Locate the cell with the specified text and output its (x, y) center coordinate. 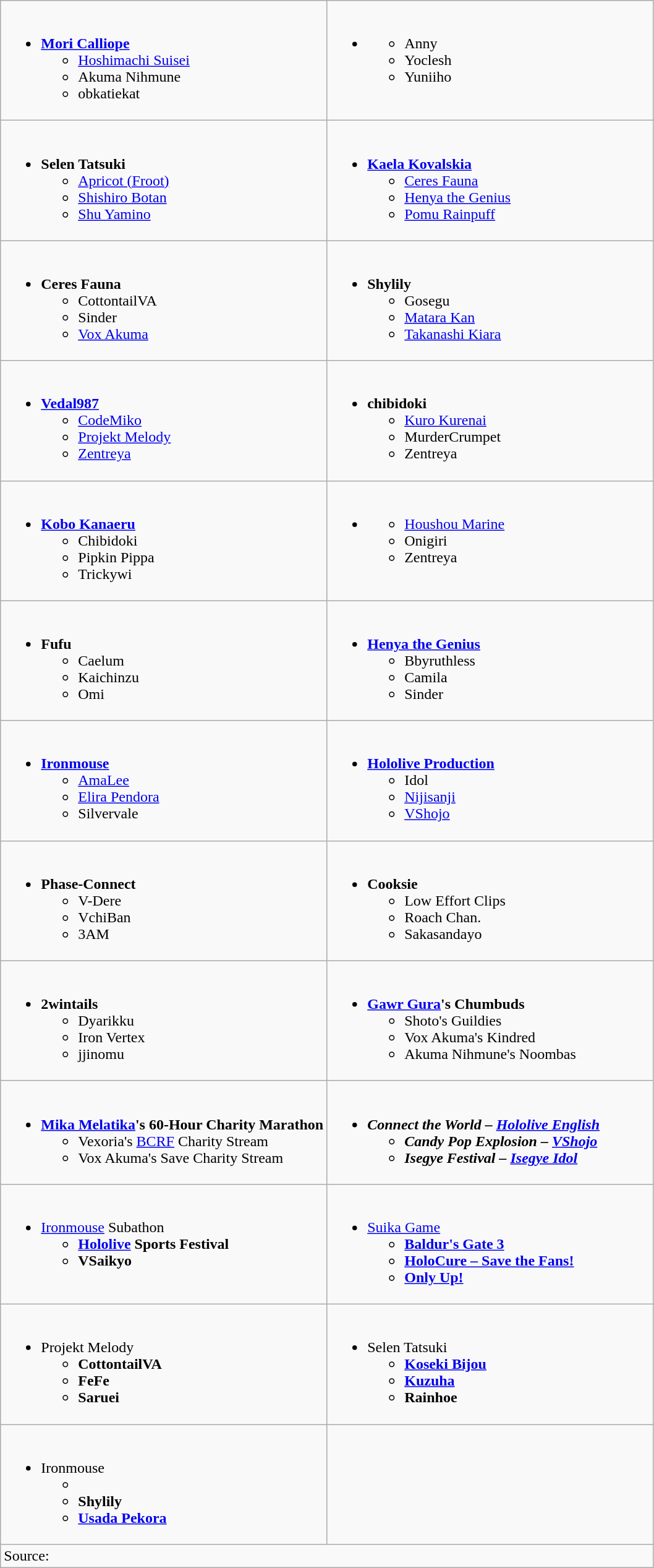
Kaela KovalskiaCeres FaunaHenya the GeniusPomu Rainpuff (490, 181)
2wintailsDyarikkuIron Vertexjjinomu (164, 1021)
Connect the World – Hololive EnglishCandy Pop Explosion – VShojoIsegye Festival – Isegye Idol (490, 1132)
Vedal987CodeMikoProjekt MelodyZentreya (164, 421)
Kobo KanaeruChibidokiPipkin PippaTrickywi (164, 541)
Mika Melatika's 60-Hour Charity MarathonVexoria's BCRF Charity StreamVox Akuma's Save Charity Stream (164, 1132)
Mori CalliopeHoshimachi SuiseiAkuma Nihmuneobkatiekat (164, 61)
Phase-ConnectV-DereVchiBan3AM (164, 901)
Projekt MelodyCottontailVAFeFeSaruei (164, 1364)
Source: (327, 1556)
IronmouseShylilyUsada Pekora (164, 1484)
ShylilyGoseguMatara KanTakanashi Kiara (490, 301)
FufuCaelumKaichinzuOmi (164, 661)
Ironmouse SubathonHololive Sports FestivalVSaikyo (164, 1244)
chibidokiKuro KurenaiMurderCrumpetZentreya (490, 421)
Suika GameBaldur's Gate 3HoloCure – Save the Fans!Only Up! (490, 1244)
Houshou MarineOnigiriZentreya (490, 541)
Selen TatsukiApricot (Froot)Shishiro BotanShu Yamino (164, 181)
Hololive ProductionIdolNijisanjiVShojo (490, 781)
CooksieLow Effort ClipsRoach Chan.Sakasandayo (490, 901)
AnnyYocleshYuniiho (490, 61)
Ceres FaunaCottontailVASinderVox Akuma (164, 301)
Gawr Gura's ChumbudsShoto's GuildiesVox Akuma's KindredAkuma Nihmune's Noombas (490, 1021)
Selen TatsukiKoseki BijouKuzuhaRainhoe (490, 1364)
Henya the GeniusBbyruthlessCamilaSinder (490, 661)
IronmouseAmaLeeElira PendoraSilvervale (164, 781)
